Find where the given text appears and provide that cell's center as [X, Y] coordinate. 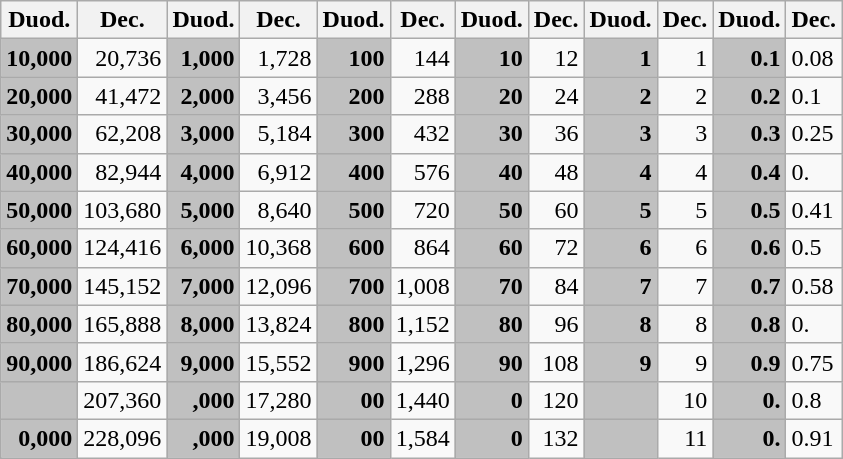
8,000 [204, 324]
10,000 [40, 58]
96 [556, 324]
6,000 [204, 248]
1,440 [422, 400]
30,000 [40, 134]
1,728 [278, 58]
40 [492, 172]
20,736 [122, 58]
30 [492, 134]
36 [556, 134]
300 [354, 134]
70 [492, 286]
12,096 [278, 286]
0.91 [814, 438]
0.3 [750, 134]
228,096 [122, 438]
2,000 [204, 96]
9,000 [204, 362]
20,000 [40, 96]
3,456 [278, 96]
12 [556, 58]
50 [492, 210]
124,416 [122, 248]
144 [422, 58]
0.08 [814, 58]
48 [556, 172]
1,008 [422, 286]
60,000 [40, 248]
0.2 [750, 96]
5,000 [204, 210]
1,000 [204, 58]
700 [354, 286]
207,360 [122, 400]
20 [492, 96]
0,000 [40, 438]
200 [354, 96]
10,368 [278, 248]
62,208 [122, 134]
17,280 [278, 400]
0.6 [750, 248]
3,000 [204, 134]
600 [354, 248]
432 [422, 134]
70,000 [40, 286]
120 [556, 400]
1,584 [422, 438]
165,888 [122, 324]
900 [354, 362]
145,152 [122, 286]
4,000 [204, 172]
41,472 [122, 96]
7,000 [204, 286]
132 [556, 438]
0.9 [750, 362]
80,000 [40, 324]
288 [422, 96]
720 [422, 210]
5,184 [278, 134]
1,152 [422, 324]
108 [556, 362]
0.41 [814, 210]
0.58 [814, 286]
19,008 [278, 438]
84 [556, 286]
500 [354, 210]
800 [354, 324]
0.25 [814, 134]
576 [422, 172]
864 [422, 248]
6,912 [278, 172]
103,680 [122, 210]
0.4 [750, 172]
80 [492, 324]
8,640 [278, 210]
11 [685, 438]
15,552 [278, 362]
400 [354, 172]
90,000 [40, 362]
100 [354, 58]
13,824 [278, 324]
90 [492, 362]
40,000 [40, 172]
1,296 [422, 362]
0.75 [814, 362]
24 [556, 96]
50,000 [40, 210]
72 [556, 248]
82,944 [122, 172]
0.7 [750, 286]
186,624 [122, 362]
